Find where the given text appears and provide that cell's center as (x, y) coordinate. 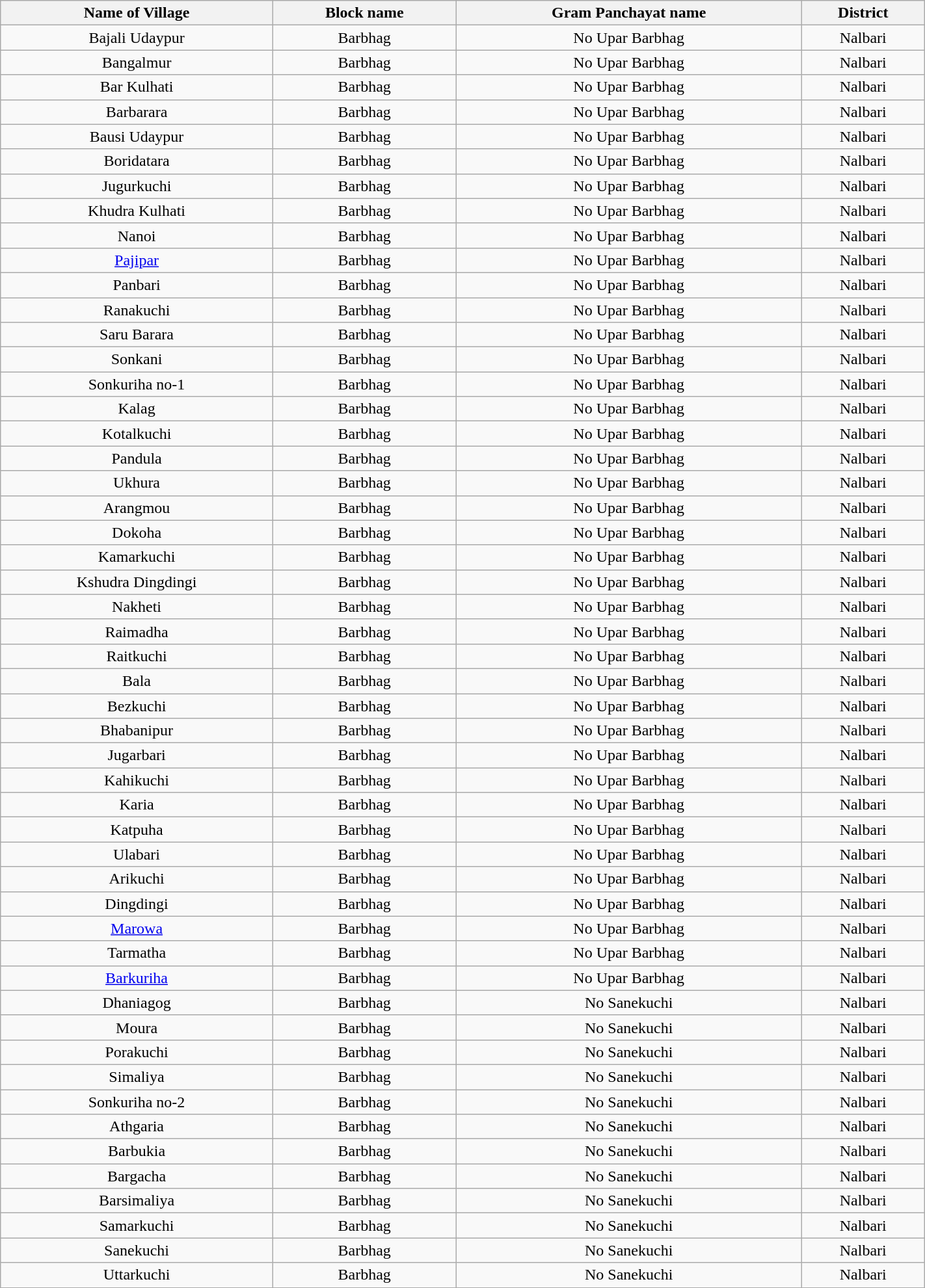
Porakuchi (137, 1052)
Dhaniagog (137, 1003)
Sonkani (137, 360)
Tarmatha (137, 953)
Ukhura (137, 483)
Panbari (137, 285)
Bajali Udaypur (137, 38)
Samarkuchi (137, 1226)
Jugarbari (137, 756)
Nakheti (137, 607)
Boridatara (137, 161)
Ulabari (137, 854)
Bezkuchi (137, 705)
Barkuriha (137, 978)
Bar Kulhati (137, 87)
Raitkuchi (137, 656)
Katpuha (137, 830)
Kshudra Dingdingi (137, 582)
Kalag (137, 409)
Bala (137, 681)
Marowa (137, 928)
Arangmou (137, 508)
Dingdingi (137, 904)
Jugurkuchi (137, 186)
Raimadha (137, 631)
Simaliya (137, 1077)
Barsimaliya (137, 1201)
Athgaria (137, 1127)
Block name (364, 13)
Bargacha (137, 1176)
Arikuchi (137, 879)
Sonkuriha no-2 (137, 1102)
Saru Barara (137, 335)
Dokoha (137, 532)
District (863, 13)
Khudra Kulhati (137, 211)
Kotalkuchi (137, 434)
Gram Panchayat name (628, 13)
Pajipar (137, 260)
Name of Village (137, 13)
Nanoi (137, 235)
Barbarara (137, 112)
Kamarkuchi (137, 557)
Sonkuriha no-1 (137, 384)
Bhabanipur (137, 731)
Sanekuchi (137, 1250)
Kahikuchi (137, 780)
Pandula (137, 458)
Uttarkuchi (137, 1275)
Barbukia (137, 1151)
Karia (137, 805)
Bangalmur (137, 62)
Ranakuchi (137, 310)
Moura (137, 1027)
Bausi Udaypur (137, 137)
